From the cell containing the given text, extract its center point as [x, y] coordinate. 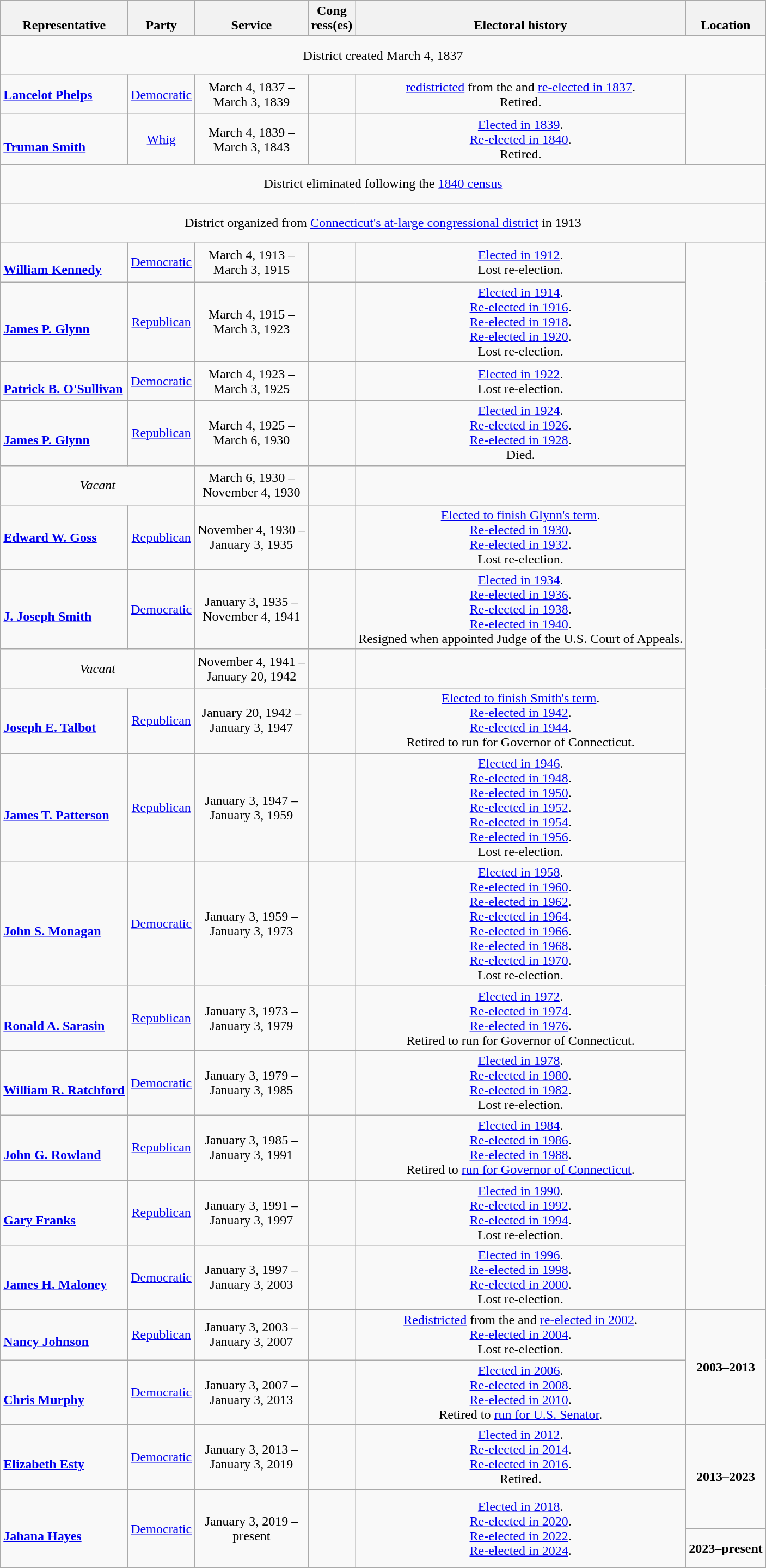
John G. Rowland [64, 1148]
James H. Maloney [64, 1277]
Elected in 1996.Re-elected in 1998.Re-elected in 2000.Lost re-election. [520, 1277]
Patrick B. O'Sullivan [64, 381]
Gary Franks [64, 1213]
Elizabeth Esty [64, 1457]
Elected in 1978.Re-elected in 1980.Re-elected in 1982.Lost re-election. [520, 1082]
District organized from Connecticut's at-large congressional district in 1913 [383, 223]
Elected in 1990.Re-elected in 1992.Re-elected in 1994.Lost re-election. [520, 1213]
redistricted from the and re-elected in 1837.Retired. [520, 95]
Elected in 1924.Re-elected in 1926.Re-elected in 1928.Died. [520, 433]
January 3, 1959 –January 3, 1973 [252, 923]
Elected in 1984.Re-elected in 1986.Re-elected in 1988.Retired to run for Governor of Connecticut. [520, 1148]
January 3, 1935 –November 4, 1941 [252, 609]
January 3, 2013 –January 3, 2019 [252, 1457]
January 3, 1985 –January 3, 1991 [252, 1148]
November 4, 1930 –January 3, 1935 [252, 537]
District created March 4, 1837 [383, 56]
January 3, 2007 –January 3, 2013 [252, 1393]
Elected in 1934.Re-elected in 1936.Re-elected in 1938.Re-elected in 1940.Resigned when appointed Judge of the U.S. Court of Appeals. [520, 609]
March 4, 1837 –March 3, 1839 [252, 95]
Elected to finish Glynn's term.Re-elected in 1930.Re-elected in 1932.Lost re-election. [520, 537]
Elected in 1912.Lost re-election. [520, 262]
James T. Patterson [64, 807]
Congress(es) [332, 19]
November 4, 1941 –January 20, 1942 [252, 669]
Elected in 1922.Lost re-election. [520, 381]
William Kennedy [64, 262]
2023–present [726, 1548]
Jahana Hayes [64, 1529]
January 3, 2003 –January 3, 2007 [252, 1335]
January 20, 1942 –January 3, 1947 [252, 721]
March 6, 1930 –November 4, 1930 [252, 485]
Whig [161, 139]
Elected in 2012.Re-elected in 2014.Re-elected in 2016.Retired. [520, 1457]
January 3, 2019 –present [252, 1529]
March 4, 1915 –March 3, 1923 [252, 322]
Chris Murphy [64, 1393]
Service [252, 19]
Elected in 2018.Re-elected in 2020.Re-elected in 2022.Re-elected in 2024. [520, 1529]
Elected in 1958.Re-elected in 1960.Re-elected in 1962.Re-elected in 1964.Re-elected in 1966.Re-elected in 1968.Re-elected in 1970.Lost re-election. [520, 923]
District eliminated following the 1840 census [383, 184]
Party [161, 19]
2003–2013 [726, 1368]
Truman Smith [64, 139]
March 4, 1839 –March 3, 1843 [252, 139]
Elected in 1972.Re-elected in 1974.Re-elected in 1976.Retired to run for Governor of Connecticut. [520, 1018]
March 4, 1925 –March 6, 1930 [252, 433]
January 3, 1997 –January 3, 2003 [252, 1277]
Elected in 1946.Re-elected in 1948.Re-elected in 1950.Re-elected in 1952.Re-elected in 1954.Re-elected in 1956.Lost re-election. [520, 807]
John S. Monagan [64, 923]
January 3, 1991 –January 3, 1997 [252, 1213]
Lancelot Phelps [64, 95]
January 3, 1947 –January 3, 1959 [252, 807]
Location [726, 19]
January 3, 1973 –January 3, 1979 [252, 1018]
2013–2023 [726, 1477]
J. Joseph Smith [64, 609]
March 4, 1923 –March 3, 1925 [252, 381]
Elected to finish Smith's term.Re-elected in 1942.Re-elected in 1944.Retired to run for Governor of Connecticut. [520, 721]
Edward W. Goss [64, 537]
Elected in 1839.Re-elected in 1840.Retired. [520, 139]
January 3, 1979 –January 3, 1985 [252, 1082]
Redistricted from the and re-elected in 2002.Re-elected in 2004.Lost re-election. [520, 1335]
Ronald A. Sarasin [64, 1018]
William R. Ratchford [64, 1082]
Joseph E. Talbot [64, 721]
March 4, 1913 –March 3, 1915 [252, 262]
Representative [64, 19]
Electoral history [520, 19]
Elected in 2006.Re-elected in 2008.Re-elected in 2010.Retired to run for U.S. Senator. [520, 1393]
Elected in 1914.Re-elected in 1916.Re-elected in 1918.Re-elected in 1920.Lost re-election. [520, 322]
Nancy Johnson [64, 1335]
